Extract the [X, Y] coordinate from the center of the cell holding the provided text.  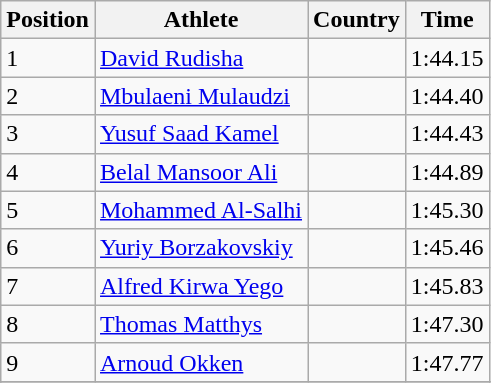
Position [48, 20]
Mbulaeni Mulaudzi [200, 96]
1:45.46 [447, 248]
1:44.15 [447, 58]
1:44.40 [447, 96]
Arnoud Okken [200, 362]
1:44.89 [447, 172]
David Rudisha [200, 58]
1:45.30 [447, 210]
3 [48, 134]
Athlete [200, 20]
5 [48, 210]
1:47.77 [447, 362]
Belal Mansoor Ali [200, 172]
1:44.43 [447, 134]
8 [48, 324]
Mohammed Al-Salhi [200, 210]
Country [357, 20]
1:47.30 [447, 324]
6 [48, 248]
9 [48, 362]
4 [48, 172]
Thomas Matthys [200, 324]
1:45.83 [447, 286]
Yusuf Saad Kamel [200, 134]
Alfred Kirwa Yego [200, 286]
7 [48, 286]
Yuriy Borzakovskiy [200, 248]
Time [447, 20]
2 [48, 96]
1 [48, 58]
